Find where the given text appears and provide that cell's center as (X, Y) coordinate. 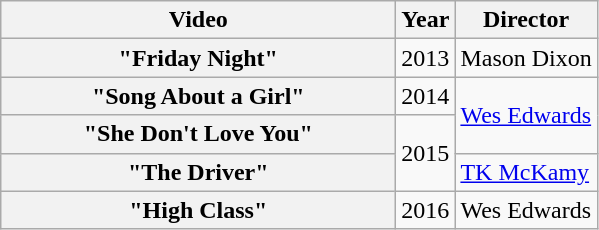
"The Driver" (198, 172)
2013 (426, 58)
Video (198, 20)
"Song About a Girl" (198, 96)
"She Don't Love You" (198, 134)
TK McKamy (526, 172)
Year (426, 20)
Director (526, 20)
2016 (426, 210)
2014 (426, 96)
"High Class" (198, 210)
Mason Dixon (526, 58)
2015 (426, 153)
"Friday Night" (198, 58)
